Output the [X, Y] coordinate of the center of the cell containing the given text.  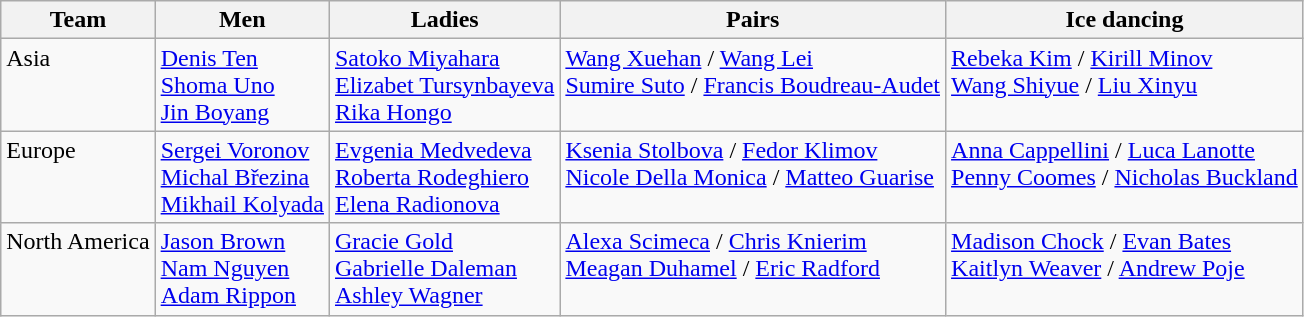
Anna Cappellini / Luca Lanotte Penny Coomes / Nicholas Buckland [1125, 177]
Satoko Miyahara Elizabet Tursynbayeva Rika Hongo [444, 85]
Men [242, 20]
Pairs [753, 20]
Europe [78, 177]
Jason Brown Nam Nguyen Adam Rippon [242, 269]
Gracie Gold Gabrielle Daleman Ashley Wagner [444, 269]
Denis Ten Shoma Uno Jin Boyang [242, 85]
Team [78, 20]
Ladies [444, 20]
Wang Xuehan / Wang Lei Sumire Suto / Francis Boudreau-Audet [753, 85]
Evgenia Medvedeva Roberta Rodeghiero Elena Radionova [444, 177]
North America [78, 269]
Ice dancing [1125, 20]
Alexa Scimeca / Chris Knierim Meagan Duhamel / Eric Radford [753, 269]
Rebeka Kim / Kirill Minov Wang Shiyue / Liu Xinyu [1125, 85]
Ksenia Stolbova / Fedor Klimov Nicole Della Monica / Matteo Guarise [753, 177]
Madison Chock / Evan Bates Kaitlyn Weaver / Andrew Poje [1125, 269]
Asia [78, 85]
Sergei Voronov Michal Březina Mikhail Kolyada [242, 177]
